Output the (X, Y) coordinate of the center of the cell containing the given text.  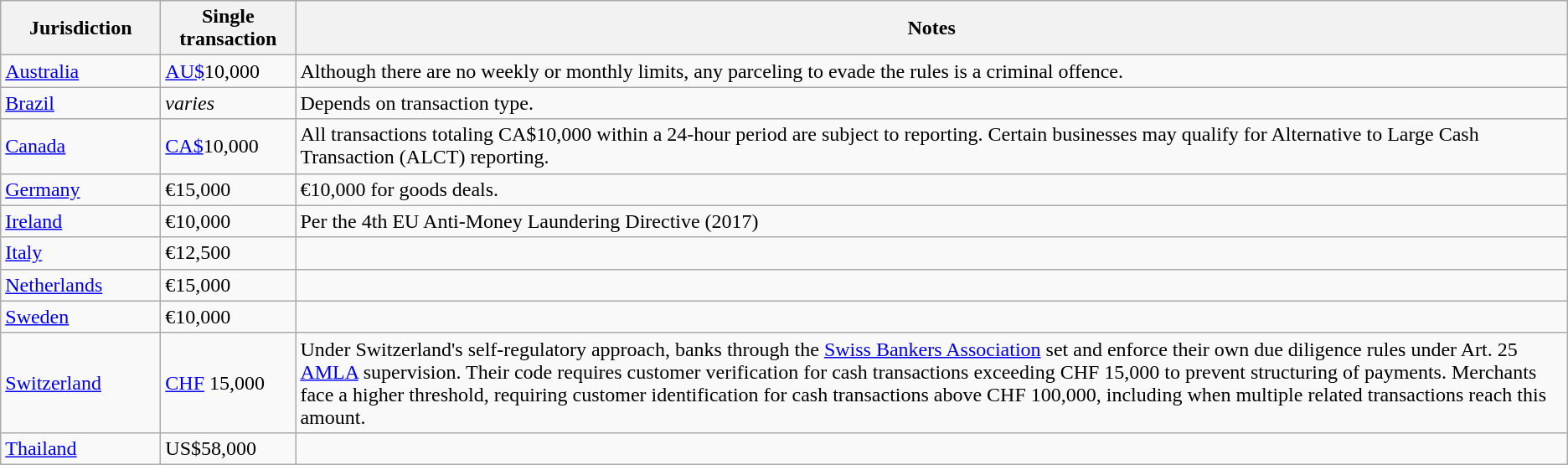
Per the 4th EU Anti-Money Laundering Directive (2017) (931, 221)
Switzerland (80, 382)
Single transaction (228, 28)
€10,000 for goods deals. (931, 189)
Notes (931, 28)
Italy (80, 253)
varies (228, 103)
€12,500 (228, 253)
Although there are no weekly or monthly limits, any parceling to evade the rules is a criminal offence. (931, 71)
Netherlands (80, 285)
Canada (80, 146)
CA$10,000 (228, 146)
Depends on transaction type. (931, 103)
Australia (80, 71)
Germany (80, 189)
Jurisdiction (80, 28)
Brazil (80, 103)
Sweden (80, 317)
US$58,000 (228, 448)
Ireland (80, 221)
Thailand (80, 448)
AU$10,000 (228, 71)
CHF 15,000 (228, 382)
